Return [x, y] of the center of cell containing provided text 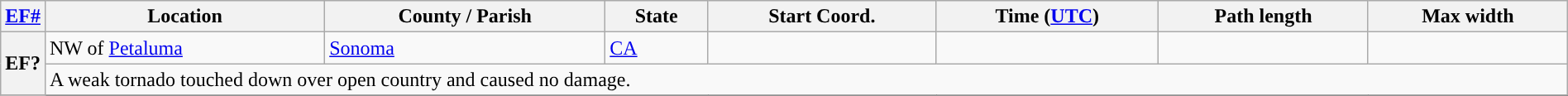
County / Parish [465, 17]
A weak tornado touched down over open country and caused no damage. [806, 79]
EF# [23, 17]
Max width [1467, 17]
Sonoma [465, 48]
EF? [23, 64]
NW of Petaluma [184, 48]
CA [657, 48]
State [657, 17]
Time (UTC) [1047, 17]
Location [184, 17]
Start Coord. [822, 17]
Path length [1264, 17]
